Return the (x, y) coordinate for the center point of the cell that contains the specified text.  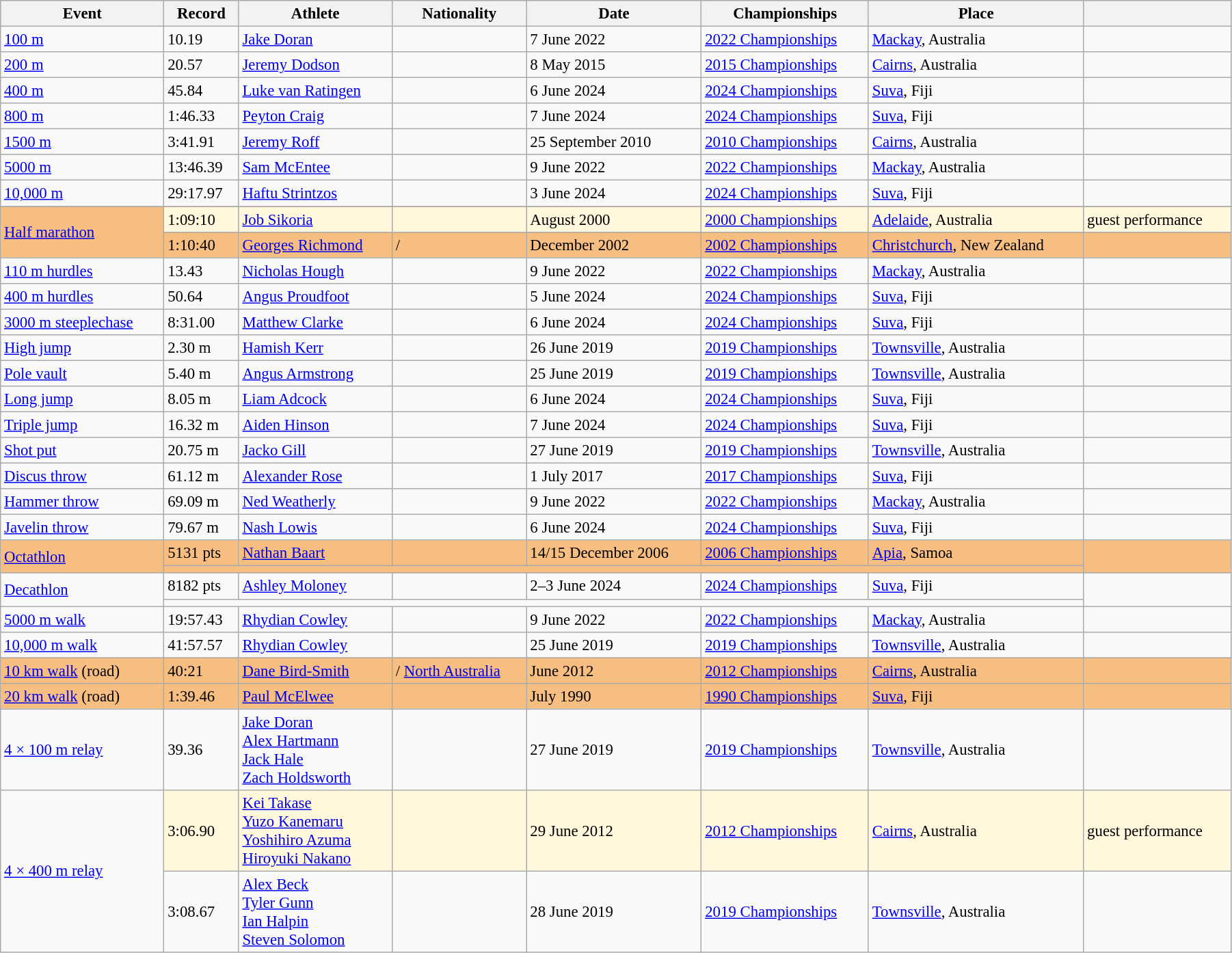
40:21 (201, 671)
Apia, Samoa (976, 553)
Nash Lowis (315, 528)
Aiden Hinson (315, 425)
10,000 m (82, 193)
Jacko Gill (315, 451)
Octathlon (82, 556)
28 June 2019 (614, 912)
Nathan Baart (315, 553)
/ (459, 245)
June 2012 (614, 671)
16.32 m (201, 425)
Championships (785, 14)
10 km walk (road) (82, 671)
Hammer throw (82, 502)
Haftu Strintzos (315, 193)
1:10:40 (201, 245)
1 July 2017 (614, 476)
Place (976, 14)
8182 pts (201, 587)
10,000 m walk (82, 645)
Job Sikoria (315, 219)
Sam McEntee (315, 167)
December 2002 (614, 245)
July 1990 (614, 697)
Ashley Moloney (315, 587)
Triple jump (82, 425)
2–3 June 2024 (614, 587)
45.84 (201, 91)
13:46.39 (201, 167)
3:41.91 (201, 142)
100 m (82, 40)
61.12 m (201, 476)
Angus Proudfoot (315, 296)
1990 Championships (785, 697)
Athlete (315, 14)
400 m (82, 91)
Angus Armstrong (315, 373)
8 May 2015 (614, 65)
1:46.33 (201, 116)
Paul McElwee (315, 697)
400 m hurdles (82, 296)
Jake DoranAlex HartmannJack HaleZach Holdsworth (315, 749)
5000 m walk (82, 619)
25 September 2010 (614, 142)
1:09:10 (201, 219)
2015 Championships (785, 65)
2002 Championships (785, 245)
2006 Championships (785, 553)
1:39.46 (201, 697)
8.05 m (201, 399)
Luke van Ratingen (315, 91)
19:57.43 (201, 619)
29:17.97 (201, 193)
Dane Bird-Smith (315, 671)
Christchurch, New Zealand (976, 245)
5.40 m (201, 373)
Nicholas Hough (315, 271)
800 m (82, 116)
August 2000 (614, 219)
41:57.57 (201, 645)
5 June 2024 (614, 296)
20 km walk (road) (82, 697)
1500 m (82, 142)
50.64 (201, 296)
2.30 m (201, 348)
Peyton Craig (315, 116)
2000 Championships (785, 219)
Hamish Kerr (315, 348)
110 m hurdles (82, 271)
7 June 2022 (614, 40)
39.36 (201, 749)
Kei Takase Yuzo Kanemaru Yoshihiro Azuma Hiroyuki Nakano (315, 831)
69.09 m (201, 502)
200 m (82, 65)
3:08.67 (201, 912)
Event (82, 14)
4 × 100 m relay (82, 749)
Discus throw (82, 476)
Adelaide, Australia (976, 219)
Date (614, 14)
3000 m steeplechase (82, 322)
Pole vault (82, 373)
3:06.90 (201, 831)
Jeremy Roff (315, 142)
Decathlon (82, 590)
79.67 m (201, 528)
13.43 (201, 271)
Jake Doran (315, 40)
10.19 (201, 40)
Alex BeckTyler GunnIan HalpinSteven Solomon (315, 912)
Alexander Rose (315, 476)
Half marathon (82, 232)
Long jump (82, 399)
5000 m (82, 167)
3 June 2024 (614, 193)
2017 Championships (785, 476)
Matthew Clarke (315, 322)
2010 Championships (785, 142)
Georges Richmond (315, 245)
5131 pts (201, 553)
Shot put (82, 451)
Liam Adcock (315, 399)
20.57 (201, 65)
Ned Weatherly (315, 502)
Nationality (459, 14)
Jeremy Dodson (315, 65)
8:31.00 (201, 322)
26 June 2019 (614, 348)
/ North Australia (459, 671)
29 June 2012 (614, 831)
High jump (82, 348)
Record (201, 14)
4 × 400 m relay (82, 871)
20.75 m (201, 451)
Javelin throw (82, 528)
14/15 December 2006 (614, 553)
